Return the (x, y) coordinate for the center point of the cell that contains the specified text.  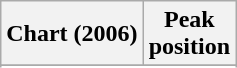
Chart (2006) (72, 34)
Peakposition (189, 34)
